Identify which cell holds the provided text, then report its (X, Y) central coordinate. 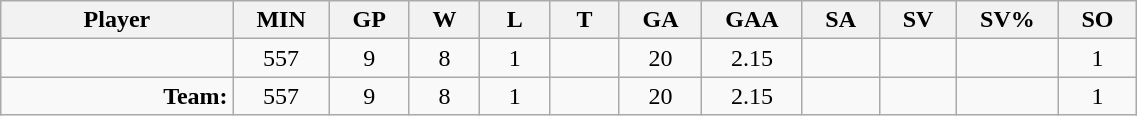
Team: (117, 96)
MIN (281, 20)
SV% (1008, 20)
Player (117, 20)
GP (369, 20)
W (444, 20)
SV (918, 20)
L (515, 20)
SA (840, 20)
GA (660, 20)
T (585, 20)
SO (1098, 20)
GAA (752, 20)
